Provide the (X, Y) coordinate of the cell's center where the given text is located.  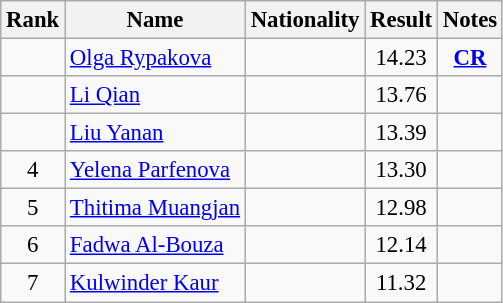
Rank (33, 20)
6 (33, 245)
Name (156, 20)
Kulwinder Kaur (156, 283)
13.30 (402, 170)
14.23 (402, 58)
CR (470, 58)
13.39 (402, 133)
5 (33, 208)
4 (33, 170)
Fadwa Al-Bouza (156, 245)
Nationality (304, 20)
Li Qian (156, 95)
Yelena Parfenova (156, 170)
Thitima Muangjan (156, 208)
13.76 (402, 95)
7 (33, 283)
Notes (470, 20)
Liu Yanan (156, 133)
12.14 (402, 245)
12.98 (402, 208)
11.32 (402, 283)
Olga Rypakova (156, 58)
Result (402, 20)
